Scan for the cell matching the given text and deliver its [X, Y] coordinate at center. 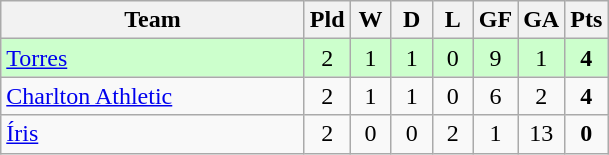
9 [495, 58]
Team [153, 20]
6 [495, 96]
GA [542, 20]
GF [495, 20]
Charlton Athletic [153, 96]
D [412, 20]
Íris [153, 134]
Pts [586, 20]
13 [542, 134]
Pld [327, 20]
W [370, 20]
Torres [153, 58]
L [452, 20]
